Output the (x, y) coordinate of the center of the cell containing the given text.  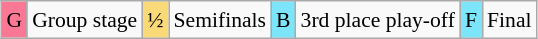
½ (155, 20)
Final (510, 20)
F (471, 20)
Semifinals (220, 20)
Group stage (84, 20)
B (284, 20)
3rd place play-off (378, 20)
G (14, 20)
